Capture the cell that displays the provided text and extract its [X, Y] central coordinate. 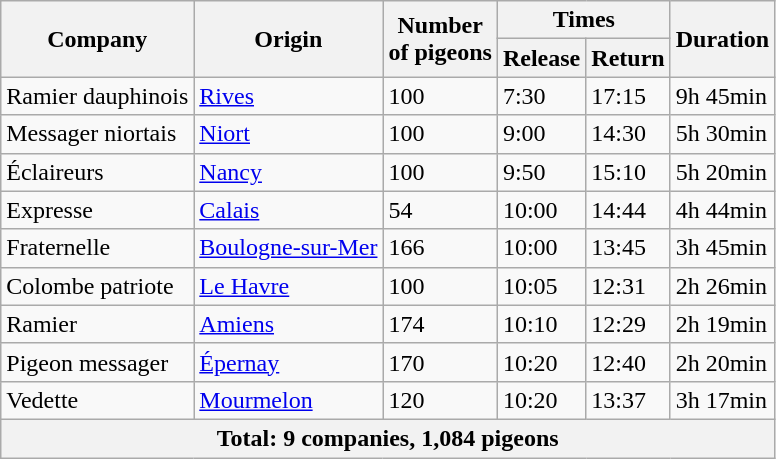
Numberof pigeons [440, 39]
Company [98, 39]
170 [440, 362]
Release [541, 58]
2h 19min [722, 324]
Total: 9 companies, 1,084 pigeons [388, 438]
2h 20min [722, 362]
Return [628, 58]
Times [584, 20]
Fraternelle [98, 248]
Origin [288, 39]
3h 17min [722, 400]
9:50 [541, 172]
Nancy [288, 172]
120 [440, 400]
Boulogne-sur-Mer [288, 248]
Niort [288, 134]
5h 30min [722, 134]
Vedette [98, 400]
3h 45min [722, 248]
9:00 [541, 134]
14:30 [628, 134]
12:40 [628, 362]
9h 45min [722, 96]
12:31 [628, 286]
166 [440, 248]
Éclaireurs [98, 172]
4h 44min [722, 210]
Épernay [288, 362]
2h 26min [722, 286]
12:29 [628, 324]
Duration [722, 39]
17:15 [628, 96]
Ramier [98, 324]
Le Havre [288, 286]
Rives [288, 96]
Ramier dauphinois [98, 96]
10:05 [541, 286]
Mourmelon [288, 400]
7:30 [541, 96]
54 [440, 210]
174 [440, 324]
10:10 [541, 324]
14:44 [628, 210]
Calais [288, 210]
Amiens [288, 324]
Pigeon messager [98, 362]
Messager niortais [98, 134]
13:37 [628, 400]
15:10 [628, 172]
5h 20min [722, 172]
Colombe patriote [98, 286]
Expresse [98, 210]
13:45 [628, 248]
